For the text-containing cell, return its midpoint in (x, y) coordinate format. 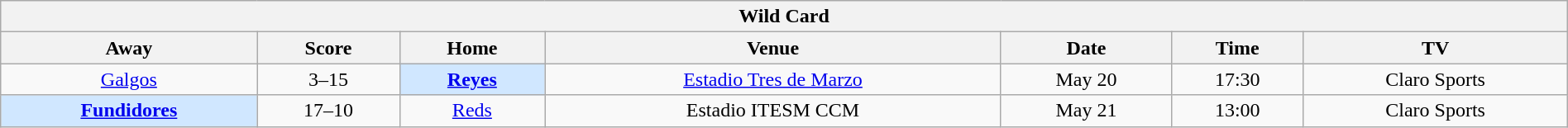
13:00 (1237, 111)
Wild Card (784, 17)
Estadio Tres de Marzo (773, 79)
17:30 (1237, 79)
Away (129, 48)
17–10 (328, 111)
May 20 (1086, 79)
Reyes (471, 79)
Reds (471, 111)
3–15 (328, 79)
TV (1436, 48)
Fundidores (129, 111)
Estadio ITESM CCM (773, 111)
May 21 (1086, 111)
Galgos (129, 79)
Date (1086, 48)
Time (1237, 48)
Score (328, 48)
Venue (773, 48)
Home (471, 48)
